Identify which cell holds the provided text, then report its (x, y) central coordinate. 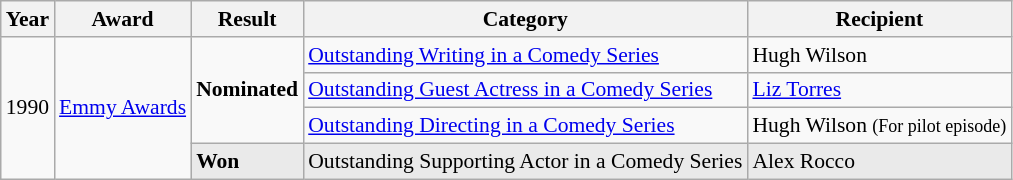
Liz Torres (879, 90)
Alex Rocco (879, 162)
Hugh Wilson (879, 55)
Recipient (879, 19)
1990 (28, 108)
Emmy Awards (122, 108)
Hugh Wilson (For pilot episode) (879, 126)
Won (247, 162)
Result (247, 19)
Category (525, 19)
Award (122, 19)
Outstanding Directing in a Comedy Series (525, 126)
Outstanding Writing in a Comedy Series (525, 55)
Nominated (247, 90)
Outstanding Supporting Actor in a Comedy Series (525, 162)
Outstanding Guest Actress in a Comedy Series (525, 90)
Year (28, 19)
